Scan for the cell matching the given text and deliver its (X, Y) coordinate at center. 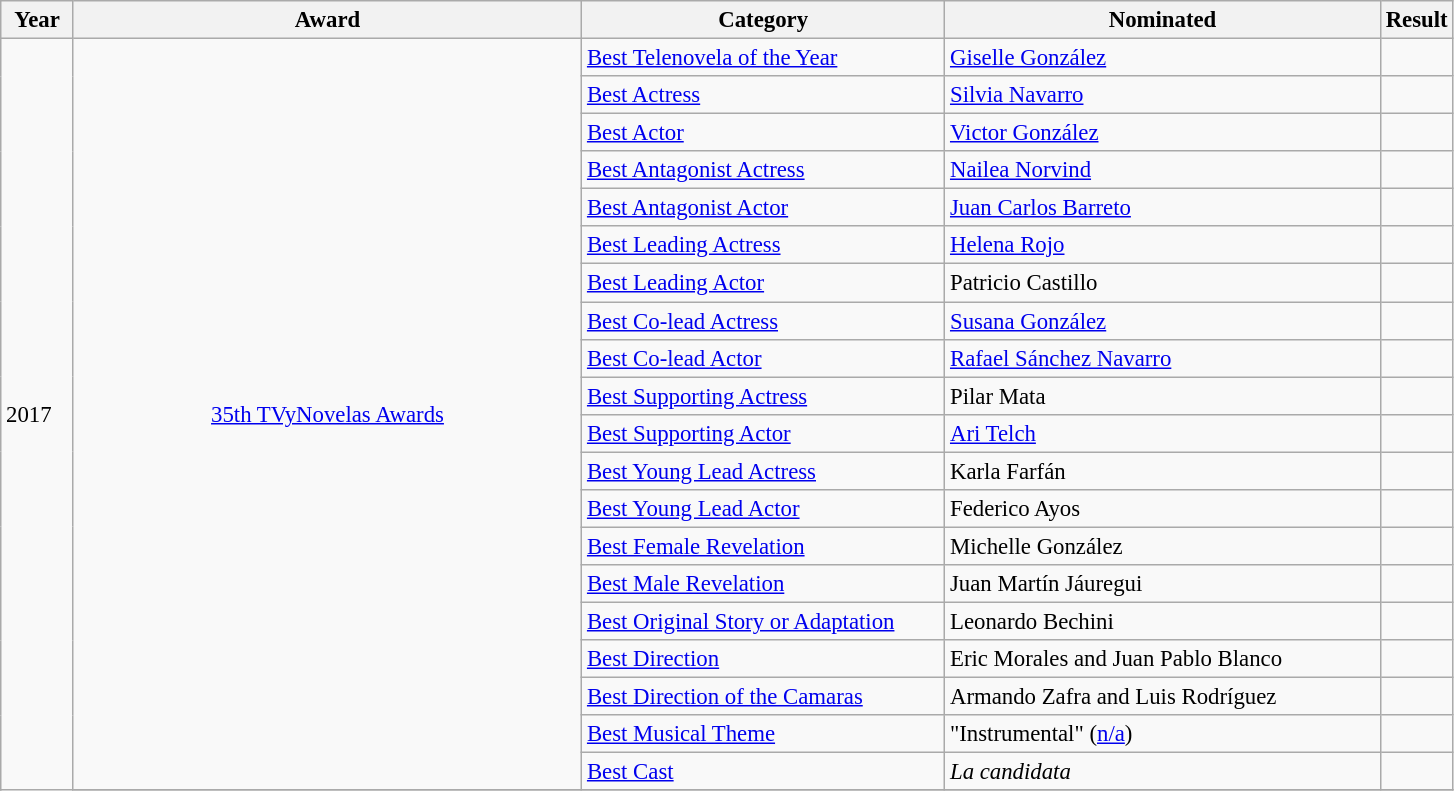
Best Musical Theme (764, 734)
Best Telenovela of the Year (764, 58)
Silvia Navarro (1163, 95)
Best Actress (764, 95)
Result (1416, 20)
Best Leading Actress (764, 245)
Best Original Story or Adaptation (764, 621)
Helena Rojo (1163, 245)
Leonardo Bechini (1163, 621)
Pilar Mata (1163, 396)
Armando Zafra and Luis Rodríguez (1163, 697)
Juan Martín Jáuregui (1163, 584)
Nominated (1163, 20)
Michelle González (1163, 546)
Best Young Lead Actress (764, 471)
Best Direction of the Camaras (764, 697)
Award (327, 20)
Best Supporting Actress (764, 396)
Category (764, 20)
Best Cast (764, 772)
Best Co-lead Actress (764, 321)
Patricio Castillo (1163, 283)
Best Actor (764, 133)
Best Antagonist Actress (764, 170)
Best Supporting Actor (764, 433)
Susana González (1163, 321)
Federico Ayos (1163, 509)
Best Antagonist Actor (764, 208)
Ari Telch (1163, 433)
Best Male Revelation (764, 584)
Year (38, 20)
Best Leading Actor (764, 283)
Karla Farfán (1163, 471)
La candidata (1163, 772)
2017 (38, 415)
Best Young Lead Actor (764, 509)
"Instrumental" (n/a) (1163, 734)
Juan Carlos Barreto (1163, 208)
Victor González (1163, 133)
Nailea Norvind (1163, 170)
35th TVyNovelas Awards (327, 415)
Best Direction (764, 659)
Best Co-lead Actor (764, 358)
Eric Morales and Juan Pablo Blanco (1163, 659)
Giselle González (1163, 58)
Rafael Sánchez Navarro (1163, 358)
Best Female Revelation (764, 546)
